Determine the (x, y) coordinate at the center of the cell enclosing the given text.  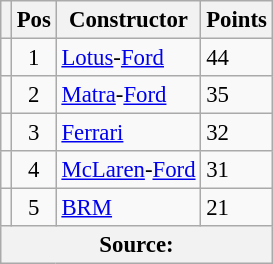
2 (34, 95)
McLaren-Ford (128, 170)
5 (34, 208)
3 (34, 133)
35 (236, 95)
BRM (128, 208)
1 (34, 58)
44 (236, 58)
21 (236, 208)
Constructor (128, 20)
32 (236, 133)
Lotus-Ford (128, 58)
Pos (34, 20)
Matra-Ford (128, 95)
Ferrari (128, 133)
31 (236, 170)
Points (236, 20)
Source: (136, 245)
4 (34, 170)
